Determine the [X, Y] coordinate at the center of the cell enclosing the given text.  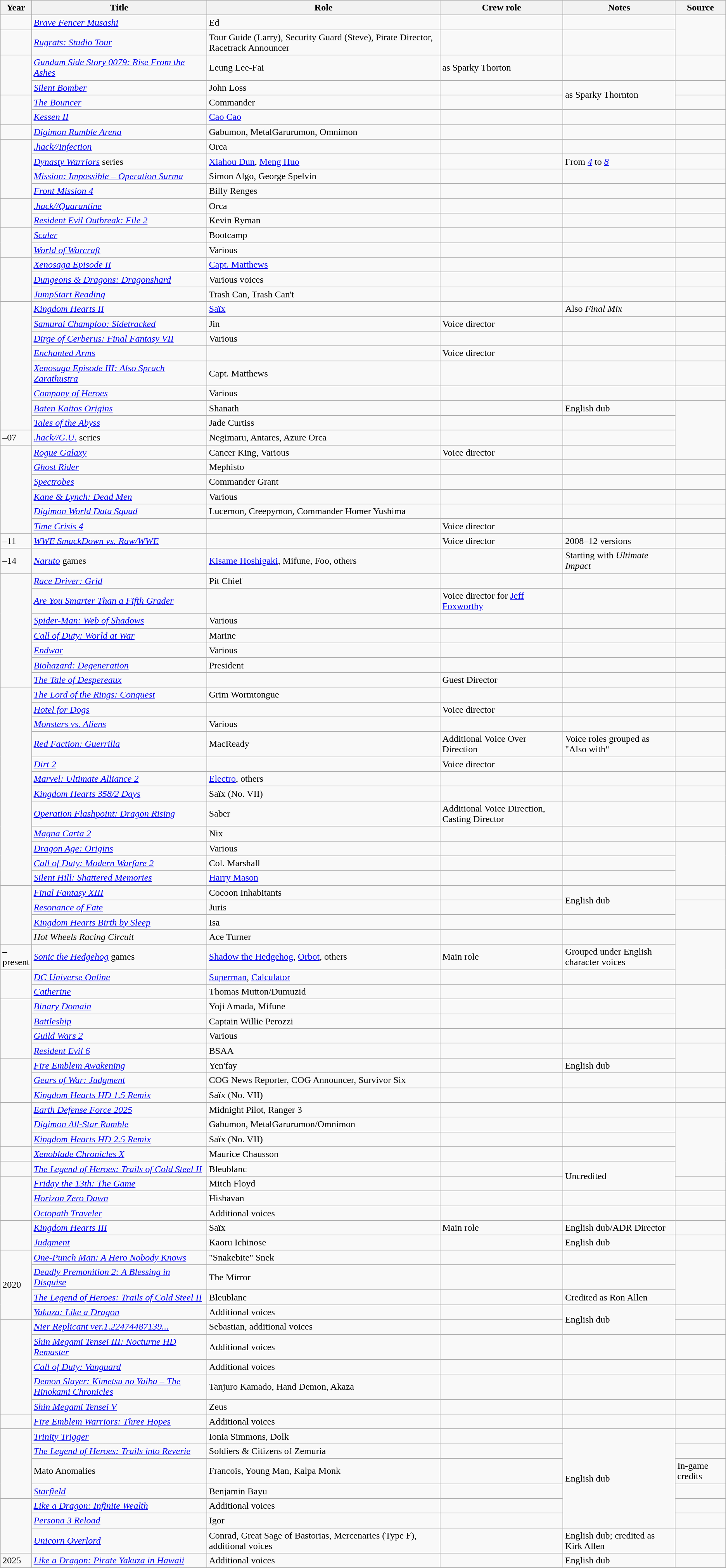
.hack//Quarantine [119, 206]
John Loss [323, 88]
Judgment [119, 1243]
BSAA [323, 1051]
Persona 3 Reload [119, 1521]
Dragon Age: Origins [119, 848]
Commander [323, 102]
Grim Wormtongue [323, 694]
.hack//Infection [119, 147]
Guest Director [502, 680]
Final Fantasy XIII [119, 893]
Marine [323, 635]
Red Faction: Guerrilla [119, 744]
2025 [16, 1561]
One-Punch Man: A Hero Nobody Knows [119, 1257]
Xiahou Dun, Meng Huo [323, 161]
The Mirror [323, 1277]
Naruto games [119, 561]
Additional Voice Direction, Casting Director [502, 813]
Cancer King, Various [323, 452]
Igor [323, 1521]
Are You Smarter Than a Fifth Grader [119, 601]
Gabumon, MetalGarurumon, Omnimon [323, 132]
Mephisto [323, 467]
Call of Duty: Modern Warfare 2 [119, 863]
Notes [619, 8]
Call of Duty: World at War [119, 635]
Ionia Simmons, Dolk [323, 1436]
Xenosaga Episode III: Also Sprach Zarathustra [119, 373]
Isa [323, 922]
Rogue Galaxy [119, 452]
Resonance of Fate [119, 907]
The Bouncer [119, 102]
Friday the 13th: The Game [119, 1183]
Francois, Young Man, Kalpa Monk [323, 1471]
Time Crisis 4 [119, 526]
Role [323, 8]
Captain Willie Perozzi [323, 1021]
Kessen II [119, 117]
Digimon Rumble Arena [119, 132]
Brave Fencer Musashi [119, 22]
Digimon All-Star Rumble [119, 1124]
Yen'fay [323, 1065]
World of Warcraft [119, 250]
Lucemon, Creepymon, Commander Homer Yushima [323, 511]
Hishavan [323, 1198]
Yoji Amada, Mifune [323, 1007]
Shadow the Hedgehog, Orbot, others [323, 957]
Tales of the Abyss [119, 423]
Race Driver: Grid [119, 581]
Silent Bomber [119, 88]
Starfield [119, 1491]
.hack//G.U. series [119, 437]
Voice director for Jeff Foxworthy [502, 601]
Negimaru, Antares, Azure Orca [323, 437]
Fire Emblem Warriors: Three Hopes [119, 1421]
English dub/ADR Director [619, 1228]
2008–12 versions [619, 541]
Uncredited [619, 1176]
Shanath [323, 408]
Guild Wars 2 [119, 1036]
Operation Flashpoint: Dragon Rising [119, 813]
Jin [323, 324]
Gundam Side Story 0079: Rise From the Ashes [119, 67]
Biohazard: Degeneration [119, 665]
Starting with Ultimate Impact [619, 561]
Leung Lee-Fai [323, 67]
Jade Curtiss [323, 423]
Xenosaga Episode II [119, 265]
Benjamin Bayu [323, 1491]
Front Mission 4 [119, 191]
Kaoru Ichinose [323, 1243]
Baten Kaitos Origins [119, 408]
Digimon World Data Squad [119, 511]
Nier Replicant ver.1.22474487139... [119, 1327]
2020 [16, 1285]
Voice roles grouped as "Also with" [619, 744]
Conrad, Great Sage of Bastorias, Mercenaries (Type F), additional voices [323, 1541]
Credited as Ron Allen [619, 1297]
WWE SmackDown vs. Raw/WWE [119, 541]
MacReady [323, 744]
Unicorn Overlord [119, 1541]
Hot Wheels Racing Circuit [119, 937]
Grouped under English character voices [619, 957]
Maurice Chausson [323, 1154]
Ace Turner [323, 937]
–14 [16, 561]
Mitch Floyd [323, 1183]
Gabumon, MetalGarurumon/Omnimon [323, 1124]
The Tale of Despereaux [119, 680]
Scaler [119, 235]
Catherine [119, 992]
DC Universe Online [119, 977]
Demon Slayer: Kimetsu no Yaiba – The Hinokami Chronicles [119, 1387]
Resident Evil Outbreak: File 2 [119, 221]
Col. Marshall [323, 863]
Sebastian, additional voices [323, 1327]
Fire Emblem Awakening [119, 1065]
Octopath Traveler [119, 1213]
Yakuza: Like a Dragon [119, 1312]
Samurai Champloo: Sidetracked [119, 324]
Gears of War: Judgment [119, 1080]
Silent Hill: Shattered Memories [119, 878]
Dirt 2 [119, 764]
Kingdom Hearts HD 2.5 Remix [119, 1139]
Like a Dragon: Infinite Wealth [119, 1506]
President [323, 665]
Cao Cao [323, 117]
Crew role [502, 8]
Mato Anomalies [119, 1471]
Thomas Mutton/Dumuzid [323, 992]
Company of Heroes [119, 393]
Billy Renges [323, 191]
as Sparky Thornton [619, 95]
Kingdom Hearts II [119, 309]
–present [16, 957]
From 4 to 8 [619, 161]
Kevin Ryman [323, 221]
Shin Megami Tensei III: Nocturne HD Remaster [119, 1347]
Bootcamp [323, 235]
Spectrobes [119, 482]
Also Final Mix [619, 309]
Dynasty Warriors series [119, 161]
Deadly Premonition 2: A Blessing in Disguise [119, 1277]
–11 [16, 541]
Dungeons & Dragons: Dragonshard [119, 280]
Magna Carta 2 [119, 834]
Harry Mason [323, 878]
Commander Grant [323, 482]
Source [700, 8]
Dirge of Cerberus: Final Fantasy VII [119, 338]
Rugrats: Studio Tour [119, 43]
Hotel for Dogs [119, 709]
Midnight Pilot, Ranger 3 [323, 1110]
Simon Algo, George Spelvin [323, 176]
–07 [16, 437]
Kisame Hoshigaki, Mifune, Foo, others [323, 561]
Saber [323, 813]
Battleship [119, 1021]
Superman, Calculator [323, 977]
Binary Domain [119, 1007]
Electro, others [323, 779]
Horizon Zero Dawn [119, 1198]
"Snakebite" Snek [323, 1257]
Resident Evil 6 [119, 1051]
Monsters vs. Aliens [119, 724]
Marvel: Ultimate Alliance 2 [119, 779]
The Lord of the Rings: Conquest [119, 694]
Kingdom Hearts Birth by Sleep [119, 922]
Additional Voice Over Direction [502, 744]
Kingdom Hearts III [119, 1228]
Earth Defense Force 2025 [119, 1110]
Endwar [119, 650]
Spider-Man: Web of Shadows [119, 621]
JumpStart Reading [119, 294]
COG News Reporter, COG Announcer, Survivor Six [323, 1080]
Shin Megami Tensei V [119, 1407]
Juris [323, 907]
Pit Chief [323, 581]
Trash Can, Trash Can't [323, 294]
Tanjuro Kamado, Hand Demon, Akaza [323, 1387]
Zeus [323, 1407]
The Legend of Heroes: Trails into Reverie [119, 1451]
Trinity Trigger [119, 1436]
Nix [323, 834]
Cocoon Inhabitants [323, 893]
Title [119, 8]
Mission: Impossible – Operation Surma [119, 176]
Xenoblade Chronicles X [119, 1154]
Ed [323, 22]
Year [16, 8]
Ghost Rider [119, 467]
Kingdom Hearts 358/2 Days [119, 794]
Sonic the Hedgehog games [119, 957]
Soldiers & Citizens of Zemuria [323, 1451]
as Sparky Thorton [502, 67]
Like a Dragon: Pirate Yakuza in Hawaii [119, 1561]
Enchanted Arms [119, 353]
Kane & Lynch: Dead Men [119, 497]
Kingdom Hearts HD 1.5 Remix [119, 1095]
Various voices [323, 280]
In-game credits [700, 1471]
Tour Guide (Larry), Security Guard (Steve), Pirate Director, Racetrack Announcer [323, 43]
English dub; credited as Kirk Allen [619, 1541]
Call of Duty: Vanguard [119, 1367]
